Pinpoint the cell where the given text exists, returning its [X, Y] midpoint coordinate. 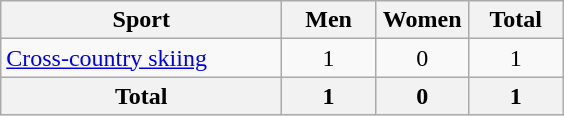
Sport [142, 20]
Cross-country skiing [142, 58]
Women [422, 20]
Men [329, 20]
